For the text-containing cell, return its midpoint in (X, Y) coordinate format. 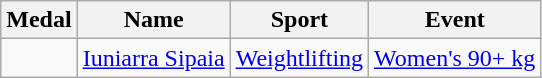
Weightlifting (299, 58)
Iuniarra Sipaia (154, 58)
Event (455, 20)
Women's 90+ kg (455, 58)
Name (154, 20)
Medal (39, 20)
Sport (299, 20)
